Locate the cell with the specified text and output its [x, y] center coordinate. 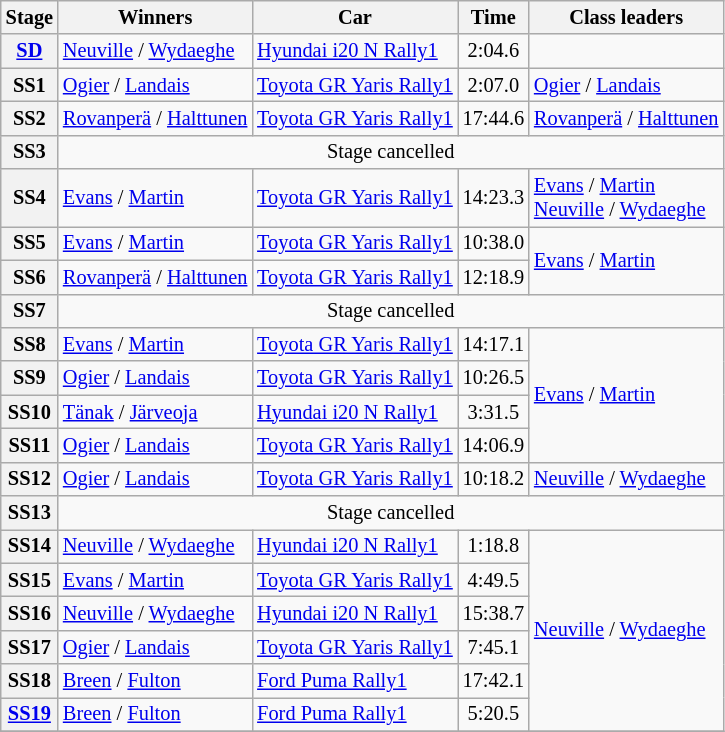
Car [354, 17]
Class leaders [626, 17]
SS8 [30, 344]
Tänak / Järveoja [155, 412]
SS2 [30, 118]
SS18 [30, 681]
14:17.1 [494, 344]
2:04.6 [494, 51]
17:44.6 [494, 118]
SS14 [30, 546]
15:38.7 [494, 613]
SS11 [30, 445]
SS10 [30, 412]
14:06.9 [494, 445]
SS5 [30, 243]
SS12 [30, 479]
3:31.5 [494, 412]
SS3 [30, 152]
SD [30, 51]
4:49.5 [494, 580]
SS17 [30, 647]
10:38.0 [494, 243]
Stage [30, 17]
SS7 [30, 311]
Time [494, 17]
SS15 [30, 580]
SS16 [30, 613]
17:42.1 [494, 681]
SS1 [30, 85]
Evans / MartinNeuville / Wydaeghe [626, 198]
SS4 [30, 198]
5:20.5 [494, 714]
SS13 [30, 513]
SS6 [30, 277]
2:07.0 [494, 85]
SS19 [30, 714]
10:26.5 [494, 378]
SS9 [30, 378]
Winners [155, 17]
1:18.8 [494, 546]
10:18.2 [494, 479]
14:23.3 [494, 198]
7:45.1 [494, 647]
12:18.9 [494, 277]
